Search for the cell housing the specified text and yield its [x, y] center coordinate. 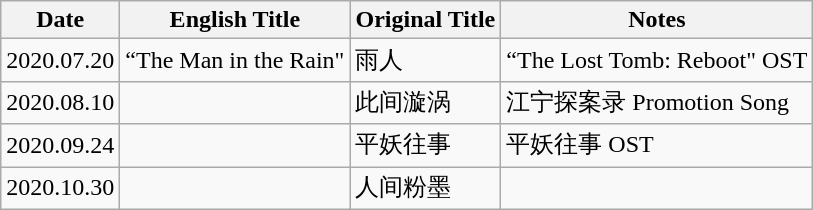
Notes [657, 20]
Date [60, 20]
“The Man in the Rain" [235, 60]
2020.07.20 [60, 60]
江宁探案录 Promotion Song [657, 102]
2020.10.30 [60, 188]
此间漩涡 [426, 102]
人间粉墨 [426, 188]
Original Title [426, 20]
2020.09.24 [60, 146]
English Title [235, 20]
2020.08.10 [60, 102]
平妖往事 OST [657, 146]
雨人 [426, 60]
“The Lost Tomb: Reboot" OST [657, 60]
平妖往事 [426, 146]
